Return (x, y) of the center of cell containing provided text 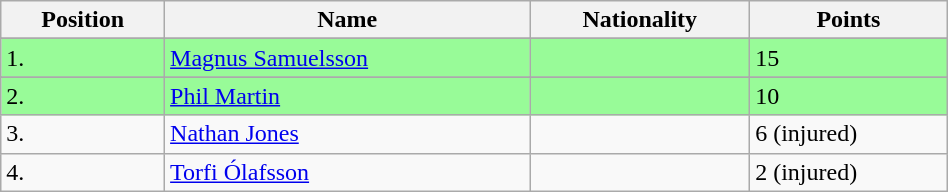
6 (injured) (849, 134)
1. (83, 58)
Nathan Jones (348, 134)
Name (348, 20)
Position (83, 20)
Phil Martin (348, 96)
Magnus Samuelsson (348, 58)
Torfi Ólafsson (348, 172)
Points (849, 20)
3. (83, 134)
15 (849, 58)
4. (83, 172)
2. (83, 96)
Nationality (640, 20)
2 (injured) (849, 172)
10 (849, 96)
